Capture the cell that displays the provided text and extract its [X, Y] central coordinate. 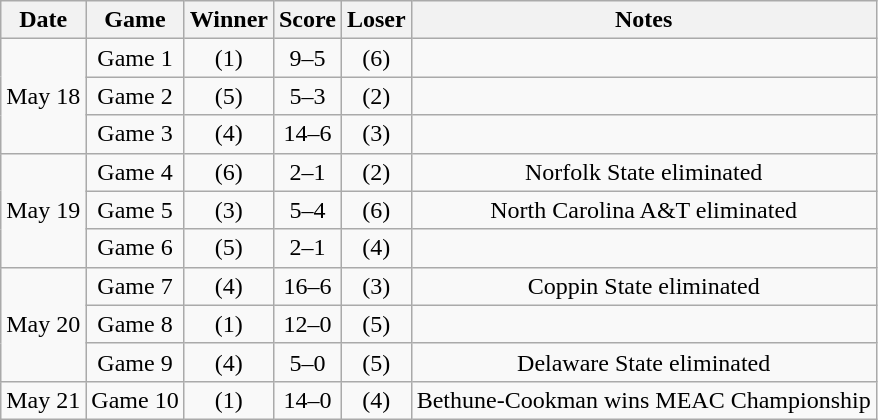
14–0 [307, 400]
May 21 [44, 400]
Delaware State eliminated [644, 362]
Game 1 [135, 58]
Game 6 [135, 248]
Game 4 [135, 172]
14–6 [307, 134]
5–4 [307, 210]
Game 10 [135, 400]
Loser [376, 20]
Bethune-Cookman wins MEAC Championship [644, 400]
Winner [228, 20]
Game 7 [135, 286]
Norfolk State eliminated [644, 172]
5–3 [307, 96]
Score [307, 20]
Game 3 [135, 134]
Game 5 [135, 210]
9–5 [307, 58]
Game 8 [135, 324]
Notes [644, 20]
Date [44, 20]
Coppin State eliminated [644, 286]
May 19 [44, 210]
5–0 [307, 362]
Game 9 [135, 362]
May 20 [44, 324]
Game [135, 20]
Game 2 [135, 96]
16–6 [307, 286]
North Carolina A&T eliminated [644, 210]
May 18 [44, 96]
12–0 [307, 324]
